Provide the (x, y) coordinate of the cell's center where the given text is located.  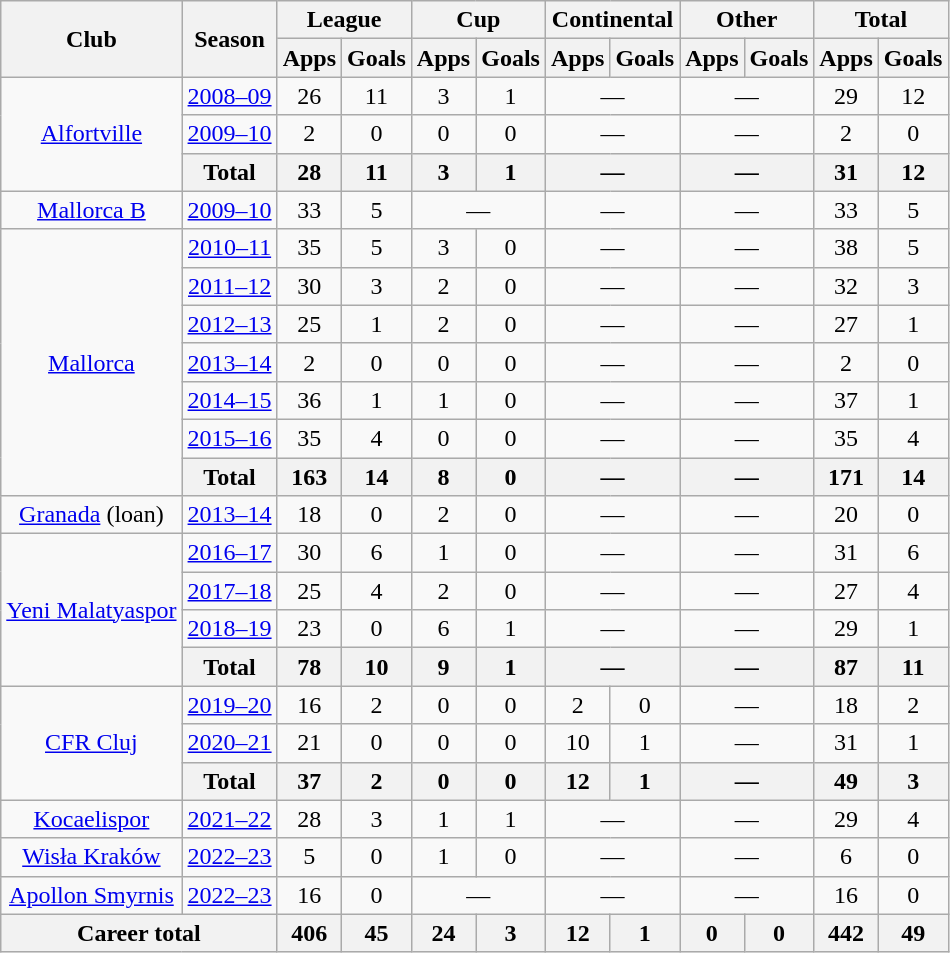
Wisła Kraków (92, 857)
Cup (478, 20)
163 (309, 477)
Mallorca B (92, 210)
2021–22 (230, 819)
2014–15 (230, 400)
Alfortville (92, 134)
2015–16 (230, 438)
26 (309, 96)
2011–12 (230, 286)
78 (309, 667)
9 (443, 667)
45 (377, 933)
Kocaelispor (92, 819)
21 (309, 743)
23 (309, 629)
League (344, 20)
38 (846, 248)
2012–13 (230, 324)
2017–18 (230, 591)
2010–11 (230, 248)
36 (309, 400)
CFR Cluj (92, 743)
32 (846, 286)
171 (846, 477)
Granada (loan) (92, 515)
2016–17 (230, 553)
Season (230, 39)
87 (846, 667)
24 (443, 933)
Apollon Smyrnis (92, 895)
2020–21 (230, 743)
Yeni Malatyaspor (92, 610)
406 (309, 933)
Club (92, 39)
8 (443, 477)
Career total (139, 933)
Mallorca (92, 362)
2008–09 (230, 96)
Other (747, 20)
2019–20 (230, 705)
442 (846, 933)
Continental (612, 20)
20 (846, 515)
2018–19 (230, 629)
